Provide the (x, y) coordinate of the cell's center where the given text is located.  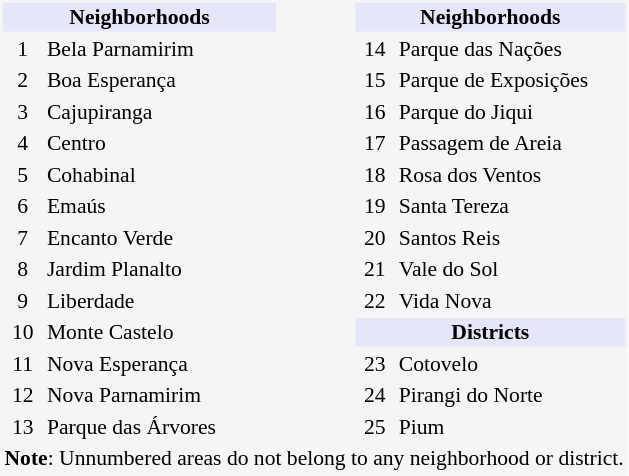
Encanto Verde (160, 238)
Districts (490, 332)
24 (374, 395)
6 (22, 206)
Vale do Sol (511, 269)
Passagem de Areia (511, 143)
Pium (511, 426)
23 (374, 364)
11 (22, 364)
21 (374, 269)
Cotovelo (511, 364)
Parque de Exposições (511, 80)
Bela Parnamirim (160, 48)
13 (22, 426)
Cohabinal (160, 174)
1 (22, 48)
Monte Castelo (160, 332)
Nova Esperança (160, 364)
3 (22, 112)
Emaús (160, 206)
20 (374, 238)
22 (374, 300)
17 (374, 143)
Boa Esperança (160, 80)
4 (22, 143)
Santa Tereza (511, 206)
Parque do Jiqui (511, 112)
Jardim Planalto (160, 269)
Parque das Nações (511, 48)
5 (22, 174)
Note: Unnumbered areas do not belong to any neighborhood or district. (314, 458)
25 (374, 426)
Liberdade (160, 300)
Nova Parnamirim (160, 395)
Parque das Árvores (160, 426)
Centro (160, 143)
7 (22, 238)
2 (22, 80)
8 (22, 269)
Cajupiranga (160, 112)
Santos Reis (511, 238)
10 (22, 332)
9 (22, 300)
Vida Nova (511, 300)
14 (374, 48)
Rosa dos Ventos (511, 174)
Pirangi do Norte (511, 395)
12 (22, 395)
18 (374, 174)
19 (374, 206)
16 (374, 112)
15 (374, 80)
